Locate the cell with the specified text and output its (X, Y) center coordinate. 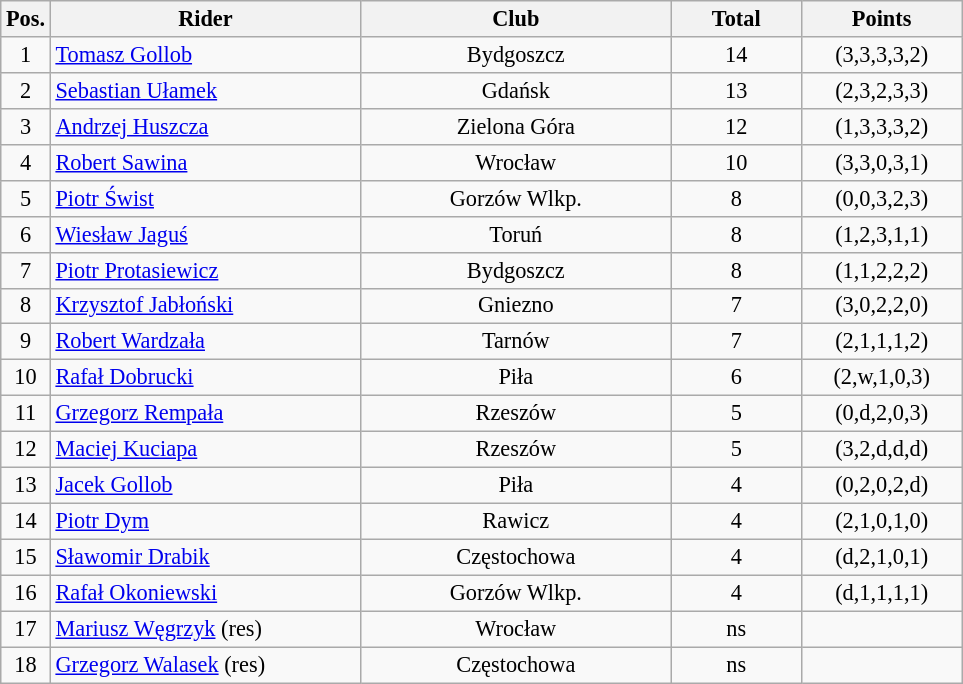
Robert Sawina (205, 162)
Tomasz Gollob (205, 55)
Rawicz (516, 521)
Sławomir Drabik (205, 557)
(3,0,2,2,0) (881, 306)
Piotr Świst (205, 198)
Gdańsk (516, 90)
Piotr Dym (205, 521)
3 (26, 126)
Andrzej Huszcza (205, 126)
(1,2,3,1,1) (881, 234)
Sebastian Ułamek (205, 90)
Points (881, 19)
(2,3,2,3,3) (881, 90)
Toruń (516, 234)
16 (26, 593)
2 (26, 90)
9 (26, 342)
(d,1,1,1,1) (881, 593)
(3,3,0,3,1) (881, 162)
Robert Wardzała (205, 342)
Grzegorz Walasek (res) (205, 665)
Rafał Dobrucki (205, 378)
Tarnów (516, 342)
(0,d,2,0,3) (881, 414)
15 (26, 557)
1 (26, 55)
Rider (205, 19)
Jacek Gollob (205, 485)
Grzegorz Rempała (205, 414)
11 (26, 414)
(0,0,3,2,3) (881, 198)
Wiesław Jaguś (205, 234)
Gniezno (516, 306)
(1,3,3,3,2) (881, 126)
(3,2,d,d,d) (881, 450)
Mariusz Węgrzyk (res) (205, 629)
(1,1,2,2,2) (881, 270)
Total (736, 19)
Maciej Kuciapa (205, 450)
Club (516, 19)
(0,2,0,2,d) (881, 485)
Krzysztof Jabłoński (205, 306)
18 (26, 665)
Rafał Okoniewski (205, 593)
(2,1,1,1,2) (881, 342)
(3,3,3,3,2) (881, 55)
17 (26, 629)
(d,2,1,0,1) (881, 557)
(2,w,1,0,3) (881, 378)
Pos. (26, 19)
Zielona Góra (516, 126)
(2,1,0,1,0) (881, 521)
Piotr Protasiewicz (205, 270)
